Locate the cell with the specified text and output its (x, y) center coordinate. 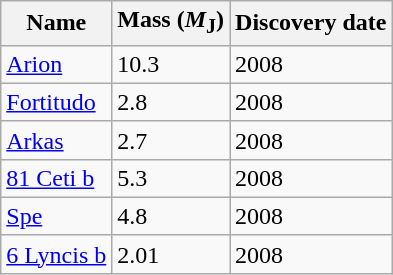
Discovery date (311, 23)
Name (56, 23)
Mass (MJ) (171, 23)
4.8 (171, 216)
Spe (56, 216)
2.7 (171, 140)
2.01 (171, 254)
6 Lyncis b (56, 254)
5.3 (171, 178)
81 Ceti b (56, 178)
10.3 (171, 64)
2.8 (171, 102)
Arkas (56, 140)
Arion (56, 64)
Fortitudo (56, 102)
